Scan for the cell matching the given text and deliver its [X, Y] coordinate at center. 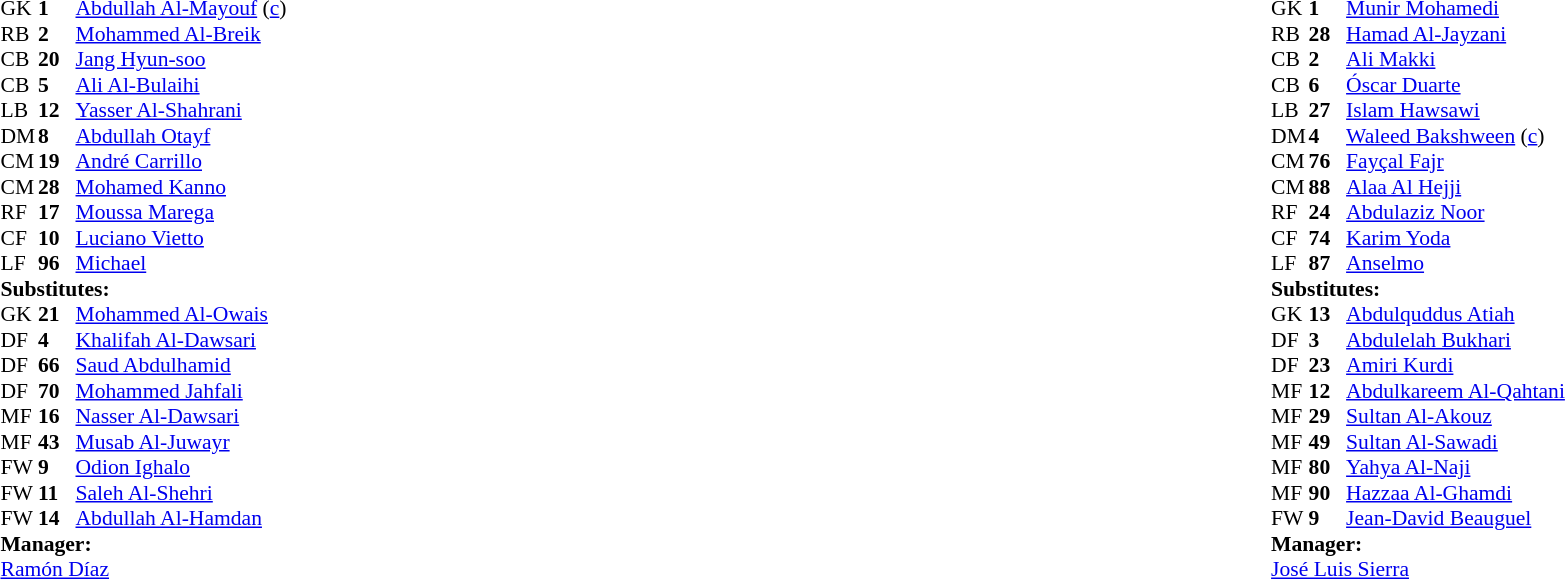
Hamad Al-Jayzani [1456, 34]
29 [1328, 417]
Karim Yoda [1456, 238]
13 [1328, 315]
Abdulkareem Al-Qahtani [1456, 391]
Luciano Vietto [182, 238]
Islam Hawsawi [1456, 111]
20 [57, 59]
87 [1328, 263]
49 [1328, 442]
Abdullah Al-Hamdan [182, 519]
27 [1328, 111]
Musab Al-Juwayr [182, 442]
Sultan Al-Sawadi [1456, 442]
16 [57, 417]
74 [1328, 238]
17 [57, 213]
Mohammed Jahfali [182, 391]
Moussa Marega [182, 213]
3 [1328, 340]
Sultan Al-Akouz [1456, 417]
66 [57, 365]
23 [1328, 365]
96 [57, 263]
Mohammed Al-Breik [182, 34]
Ali Al-Bulaihi [182, 85]
André Carrillo [182, 161]
Anselmo [1456, 263]
19 [57, 161]
Yahya Al-Naji [1456, 467]
Abdulquddus Atiah [1456, 315]
Hazzaa Al-Ghamdi [1456, 493]
Abdullah Otayf [182, 136]
Amiri Kurdi [1456, 365]
70 [57, 391]
Jean-David Beauguel [1456, 519]
5 [57, 85]
Odion Ighalo [182, 467]
43 [57, 442]
88 [1328, 187]
Waleed Bakshween (c) [1456, 136]
Saleh Al-Shehri [182, 493]
Mohammed Al-Owais [182, 315]
Jang Hyun-soo [182, 59]
Ali Makki [1456, 59]
Abdulelah Bukhari [1456, 340]
11 [57, 493]
Nasser Al-Dawsari [182, 417]
Mohamed Kanno [182, 187]
6 [1328, 85]
Saud Abdulhamid [182, 365]
Óscar Duarte [1456, 85]
21 [57, 315]
Alaa Al Hejji [1456, 187]
Yasser Al-Shahrani [182, 111]
Khalifah Al-Dawsari [182, 340]
10 [57, 238]
Abdulaziz Noor [1456, 213]
76 [1328, 161]
24 [1328, 213]
14 [57, 519]
8 [57, 136]
Fayçal Fajr [1456, 161]
Michael [182, 263]
90 [1328, 493]
80 [1328, 467]
